Scan for the cell matching the given text and deliver its [x, y] coordinate at center. 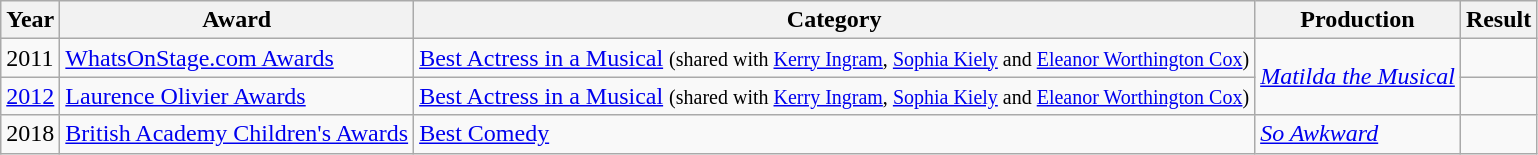
2018 [30, 134]
Category [834, 20]
Result [1498, 20]
British Academy Children's Awards [237, 134]
Production [1358, 20]
WhatsOnStage.com Awards [237, 58]
Matilda the Musical [1358, 77]
Year [30, 20]
So Awkward [1358, 134]
2011 [30, 58]
Award [237, 20]
Laurence Olivier Awards [237, 96]
Best Comedy [834, 134]
2012 [30, 96]
